For the text-containing cell, return its midpoint in (X, Y) coordinate format. 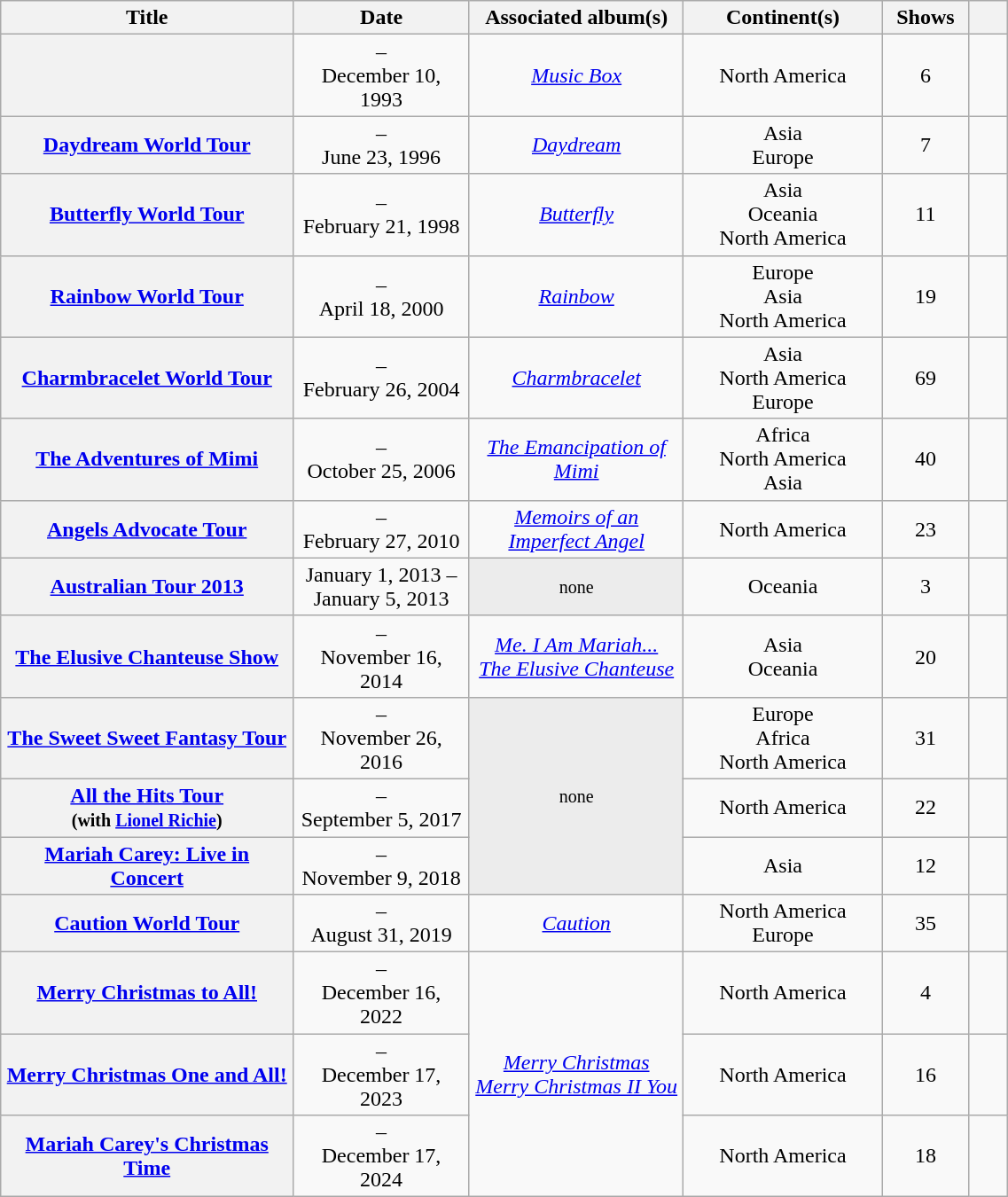
North AmericaEurope (783, 924)
–December 10, 1993 (381, 75)
Shows (926, 18)
–December 17, 2024 (381, 1156)
6 (926, 75)
–November 16, 2014 (381, 656)
EuropeAsiaNorth America (783, 296)
Mariah Carey's Christmas Time (147, 1156)
The Emancipation of Mimi (576, 459)
Memoirs of anImperfect Angel (576, 528)
–December 16, 2022 (381, 993)
31 (926, 738)
Daydream World Tour (147, 145)
–October 25, 2006 (381, 459)
Rainbow World Tour (147, 296)
AsiaEurope (783, 145)
Charmbracelet World Tour (147, 378)
Angels Advocate Tour (147, 528)
The Adventures of Mimi (147, 459)
The Elusive Chanteuse Show (147, 656)
Australian Tour 2013 (147, 587)
12 (926, 865)
4 (926, 993)
18 (926, 1156)
–August 31, 2019 (381, 924)
35 (926, 924)
Asia (783, 865)
–November 26, 2016 (381, 738)
All the Hits Tour(with Lionel Richie) (147, 807)
–February 21, 1998 (381, 215)
16 (926, 1075)
23 (926, 528)
Me. I Am Mariah...The Elusive Chanteuse (576, 656)
Date (381, 18)
January 1, 2013 – January 5, 2013 (381, 587)
Merry Christmas to All! (147, 993)
EuropeAfricaNorth America (783, 738)
40 (926, 459)
20 (926, 656)
Butterfly World Tour (147, 215)
AfricaNorth AmericaAsia (783, 459)
Caution (576, 924)
The Sweet Sweet Fantasy Tour (147, 738)
3 (926, 587)
Butterfly (576, 215)
Rainbow (576, 296)
–February 26, 2004 (381, 378)
Music Box (576, 75)
AsiaOceaniaNorth America (783, 215)
AsiaNorth AmericaEurope (783, 378)
–December 17, 2023 (381, 1075)
Charmbracelet (576, 378)
22 (926, 807)
–November 9, 2018 (381, 865)
Oceania (783, 587)
19 (926, 296)
Merry ChristmasMerry Christmas II You (576, 1075)
Continent(s) (783, 18)
Merry Christmas One and All! (147, 1075)
Mariah Carey: Live in Concert (147, 865)
–February 27, 2010 (381, 528)
–September 5, 2017 (381, 807)
69 (926, 378)
Daydream (576, 145)
Title (147, 18)
11 (926, 215)
7 (926, 145)
Caution World Tour (147, 924)
–April 18, 2000 (381, 296)
Associated album(s) (576, 18)
AsiaOceania (783, 656)
–June 23, 1996 (381, 145)
